From the cell containing the given text, extract its center point as (X, Y) coordinate. 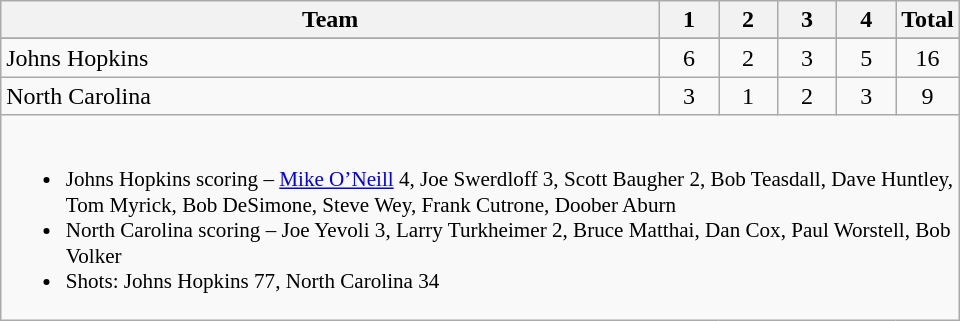
Total (928, 20)
4 (866, 20)
9 (928, 96)
Johns Hopkins (330, 58)
6 (688, 58)
Team (330, 20)
16 (928, 58)
5 (866, 58)
North Carolina (330, 96)
